From the cell containing the given text, extract its center point as (X, Y) coordinate. 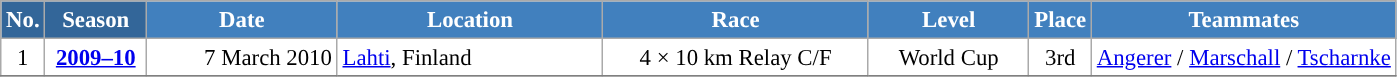
Place (1060, 20)
Teammates (1244, 20)
1 (23, 58)
Date (242, 20)
Race (736, 20)
Lahti, Finland (470, 58)
4 × 10 km Relay C/F (736, 58)
Location (470, 20)
Angerer / Marschall / Tscharnke (1244, 58)
Season (96, 20)
3rd (1060, 58)
No. (23, 20)
World Cup (948, 58)
7 March 2010 (242, 58)
2009–10 (96, 58)
Level (948, 20)
